Extract the (X, Y) coordinate from the center of the cell holding the provided text.  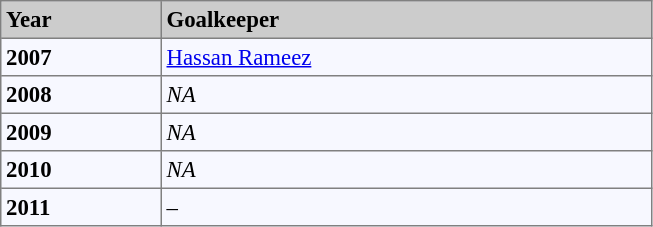
Hassan Rameez (406, 57)
Goalkeeper (406, 20)
– (406, 207)
2007 (81, 57)
2010 (81, 170)
2011 (81, 207)
2009 (81, 132)
2008 (81, 95)
Year (81, 20)
